Scan for the cell matching the given text and deliver its (x, y) coordinate at center. 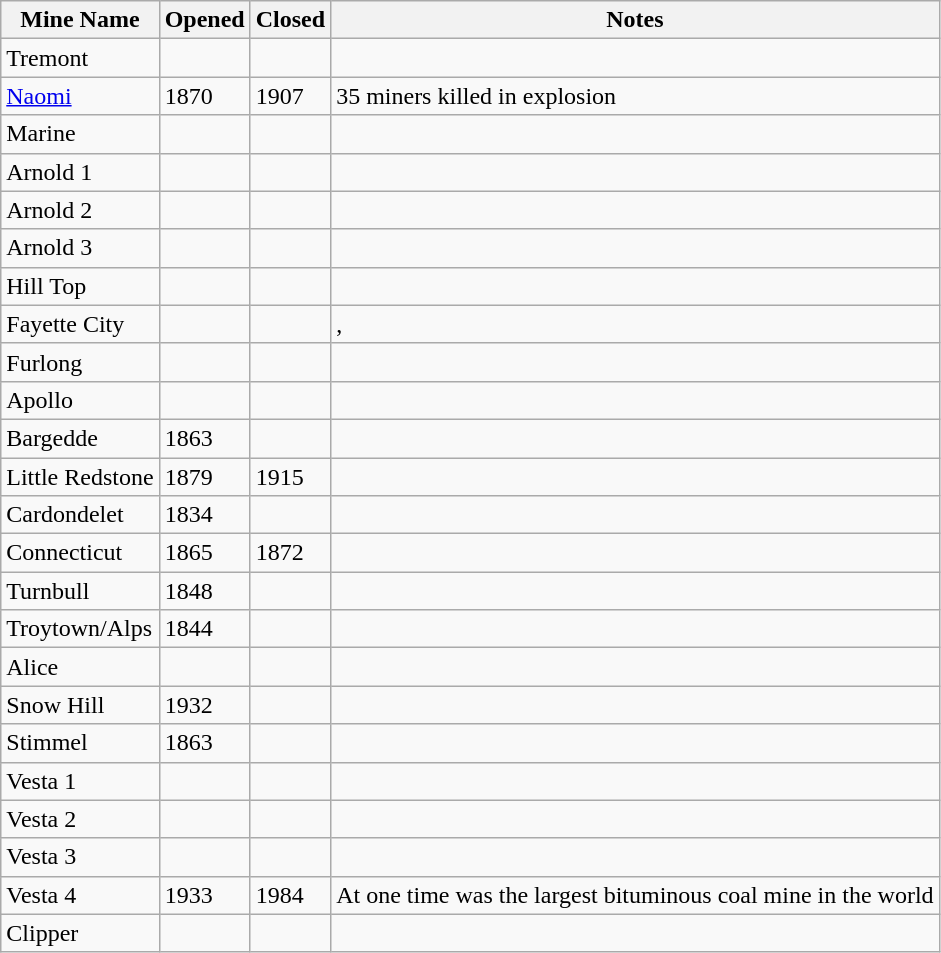
Alice (80, 667)
1844 (204, 629)
1848 (204, 591)
Little Redstone (80, 477)
Fayette City (80, 324)
Vesta 3 (80, 857)
Arnold 3 (80, 248)
Cardondelet (80, 515)
Opened (204, 20)
1834 (204, 515)
35 miners killed in explosion (636, 96)
Closed (290, 20)
1907 (290, 96)
At one time was the largest bituminous coal mine in the world (636, 895)
1984 (290, 895)
Arnold 1 (80, 172)
Vesta 2 (80, 819)
Vesta 4 (80, 895)
Hill Top (80, 286)
1872 (290, 553)
Furlong (80, 362)
1870 (204, 96)
, (636, 324)
Snow Hill (80, 705)
Connecticut (80, 553)
1933 (204, 895)
Naomi (80, 96)
1879 (204, 477)
Turnbull (80, 591)
Bargedde (80, 438)
1865 (204, 553)
Stimmel (80, 743)
Clipper (80, 933)
Mine Name (80, 20)
Vesta 1 (80, 781)
1915 (290, 477)
Notes (636, 20)
Troytown/Alps (80, 629)
Arnold 2 (80, 210)
Marine (80, 134)
Tremont (80, 58)
Apollo (80, 400)
1932 (204, 705)
